Provide the [X, Y] coordinate of the cell's center where the given text is located.  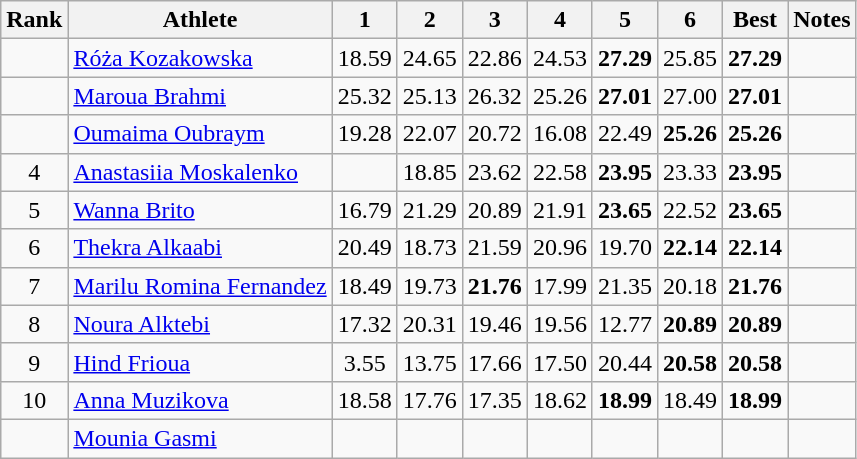
16.79 [364, 210]
Anna Muzikova [200, 400]
22.58 [560, 172]
25.13 [430, 96]
22.52 [690, 210]
26.32 [494, 96]
19.73 [430, 286]
27.00 [690, 96]
3.55 [364, 362]
18.62 [560, 400]
22.07 [430, 134]
23.33 [690, 172]
25.85 [690, 58]
24.53 [560, 58]
23.62 [494, 172]
Maroua Brahmi [200, 96]
Hind Frioua [200, 362]
20.96 [560, 248]
7 [34, 286]
17.32 [364, 324]
Wanna Brito [200, 210]
2 [430, 20]
21.35 [624, 286]
8 [34, 324]
18.85 [430, 172]
1 [364, 20]
Noura Alktebi [200, 324]
20.18 [690, 286]
16.08 [560, 134]
Marilu Romina Fernandez [200, 286]
17.66 [494, 362]
20.72 [494, 134]
10 [34, 400]
22.49 [624, 134]
24.65 [430, 58]
17.99 [560, 286]
21.29 [430, 210]
20.31 [430, 324]
20.44 [624, 362]
18.58 [364, 400]
21.91 [560, 210]
19.70 [624, 248]
Rank [34, 20]
Notes [822, 20]
Róża Kozakowska [200, 58]
Thekra Alkaabi [200, 248]
22.86 [494, 58]
19.28 [364, 134]
25.32 [364, 96]
Oumaima Oubraym [200, 134]
19.56 [560, 324]
Best [756, 20]
17.50 [560, 362]
20.49 [364, 248]
17.76 [430, 400]
Mounia Gasmi [200, 438]
17.35 [494, 400]
9 [34, 362]
21.59 [494, 248]
Anastasiia Moskalenko [200, 172]
18.59 [364, 58]
18.73 [430, 248]
12.77 [624, 324]
19.46 [494, 324]
Athlete [200, 20]
3 [494, 20]
13.75 [430, 362]
